For the text-containing cell, return its midpoint in (x, y) coordinate format. 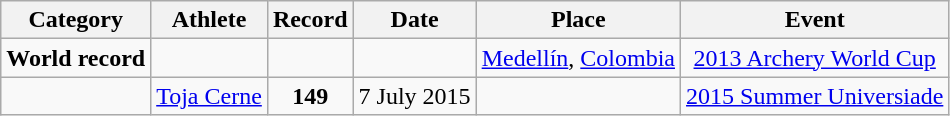
2015 Summer Universiade (815, 96)
Place (578, 20)
Event (815, 20)
7 July 2015 (414, 96)
2013 Archery World Cup (815, 58)
Category (76, 20)
World record (76, 58)
Medellín, Colombia (578, 58)
Record (310, 20)
149 (310, 96)
Date (414, 20)
Toja Cerne (210, 96)
Athlete (210, 20)
